Find where the given text appears and provide that cell's center as (X, Y) coordinate. 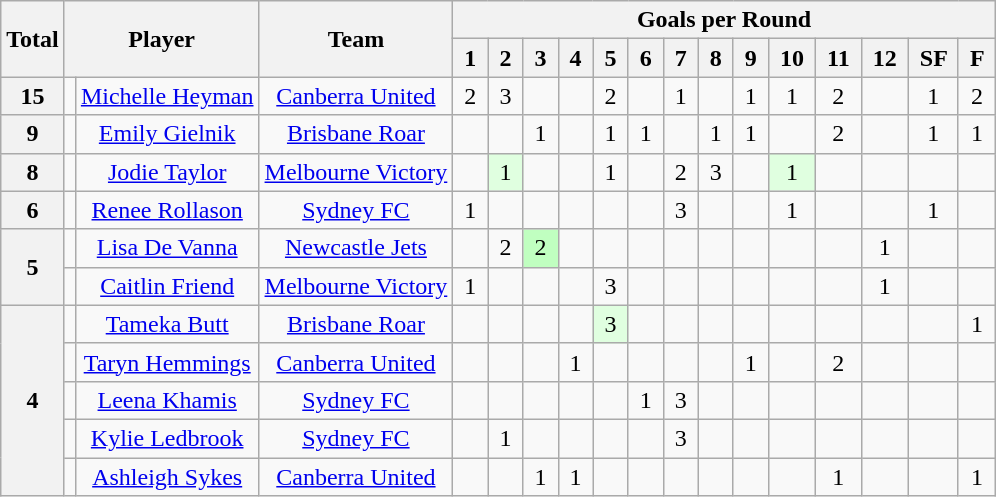
Caitlin Friend (167, 286)
Leena Khamis (167, 400)
11 (838, 58)
Newcastle Jets (356, 248)
7 (680, 58)
Emily Gielnik (167, 134)
Kylie Ledbrook (167, 438)
Player (162, 39)
Renee Rollason (167, 210)
Ashleigh Sykes (167, 477)
Total (33, 39)
Taryn Hemmings (167, 362)
SF (933, 58)
Team (356, 39)
15 (33, 96)
Michelle Heyman (167, 96)
F (976, 58)
Tameka Butt (167, 324)
Goals per Round (724, 20)
Jodie Taylor (167, 172)
10 (792, 58)
Lisa De Vanna (167, 248)
12 (884, 58)
